Return the [x, y] coordinate for the center point of the cell that contains the specified text.  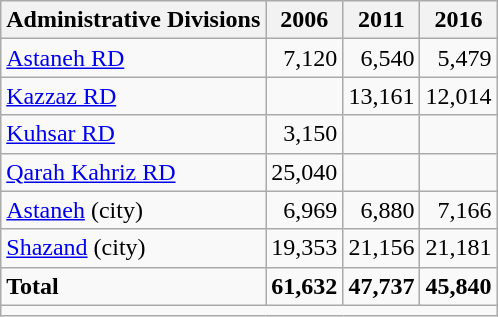
Kazzaz RD [134, 96]
19,353 [304, 248]
21,156 [382, 248]
7,120 [304, 58]
Kuhsar RD [134, 134]
2006 [304, 20]
21,181 [458, 248]
2016 [458, 20]
Qarah Kahriz RD [134, 172]
12,014 [458, 96]
Administrative Divisions [134, 20]
61,632 [304, 286]
5,479 [458, 58]
Astaneh RD [134, 58]
Shazand (city) [134, 248]
6,969 [304, 210]
25,040 [304, 172]
7,166 [458, 210]
3,150 [304, 134]
Total [134, 286]
Astaneh (city) [134, 210]
47,737 [382, 286]
45,840 [458, 286]
13,161 [382, 96]
6,880 [382, 210]
6,540 [382, 58]
2011 [382, 20]
